Extract the [X, Y] coordinate from the center of the cell holding the provided text.  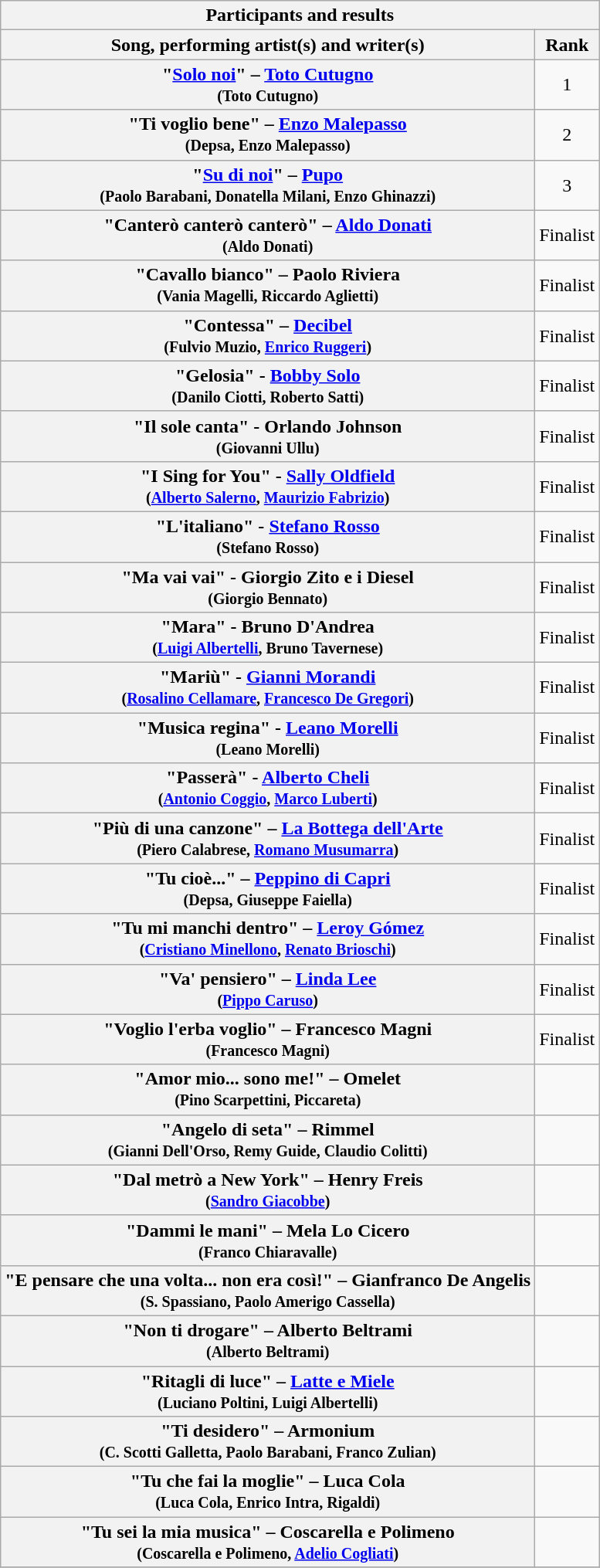
"Non ti drogare" – Alberto Beltrami (Alberto Beltrami) [268, 1341]
"Più di una canzone" – La Bottega dell'Arte (Piero Calabrese, Romano Musumarra) [268, 839]
"Tu sei la mia musica" – Coscarella e Polimeno (Coscarella e Polimeno, Adelio Cogliati) [268, 1542]
"Tu cioè..." – Peppino di Capri (Depsa, Giuseppe Faiella) [268, 888]
"Musica regina" - Leano Morelli (Leano Morelli) [268, 738]
1 [567, 85]
"Mariù" - Gianni Morandi (Rosalino Cellamare, Francesco De Gregori) [268, 687]
Rank [567, 45]
"L'italiano" - Stefano Rosso (Stefano Rosso) [268, 536]
Participants and results [300, 15]
"Passerà" - Alberto Cheli (Antonio Coggio, Marco Luberti) [268, 788]
"Voglio l'erba voglio" – Francesco Magni (Francesco Magni) [268, 1040]
"Ti voglio bene" – Enzo Malepasso (Depsa, Enzo Malepasso) [268, 134]
"Tu mi manchi dentro" – Leroy Gómez (Cristiano Minellono, Renato Brioschi) [268, 939]
"Su di noi" – Pupo (Paolo Barabani, Donatella Milani, Enzo Ghinazzi) [268, 185]
"Canterò canterò canterò" – Aldo Donati (Aldo Donati) [268, 235]
"Contessa" – Decibel (Fulvio Muzio, Enrico Ruggeri) [268, 335]
"E pensare che una volta... non era così!" – Gianfranco De Angelis (S. Spassiano, Paolo Amerigo Cassella) [268, 1290]
Song, performing artist(s) and writer(s) [268, 45]
"Amor mio... sono me!" – Omelet (Pino Scarpettini, Piccareta) [268, 1089]
"I Sing for You" - Sally Oldfield (Alberto Salerno, Maurizio Fabrizio) [268, 487]
"Ma vai vai" - Giorgio Zito e i Diesel (Giorgio Bennato) [268, 587]
"Gelosia" - Bobby Solo (Danilo Ciotti, Roberto Satti) [268, 386]
"Va' pensiero" – Linda Lee (Pippo Caruso) [268, 989]
"Ti desidero" – Armonium (C. Scotti Galletta, Paolo Barabani, Franco Zulian) [268, 1441]
"Cavallo bianco" – Paolo Riviera (Vania Magelli, Riccardo Aglietti) [268, 286]
"Angelo di seta" – Rimmel (Gianni Dell'Orso, Remy Guide, Claudio Colitti) [268, 1140]
"Tu che fai la moglie" – Luca Cola (Luca Cola, Enrico Intra, Rigaldi) [268, 1492]
"Mara" - Bruno D'Andrea (Luigi Albertelli, Bruno Tavernese) [268, 638]
3 [567, 185]
2 [567, 134]
"Solo noi" – Toto Cutugno (Toto Cutugno) [268, 85]
"Il sole canta" - Orlando Johnson (Giovanni Ullu) [268, 436]
"Dammi le mani" – Mela Lo Cicero (Franco Chiaravalle) [268, 1240]
"Dal metrò a New York" – Henry Freis (Sandro Giacobbe) [268, 1190]
"Ritagli di luce" – Latte e Miele (Luciano Poltini, Luigi Albertelli) [268, 1390]
